Determine the [x, y] coordinate at the center of the cell enclosing the given text.  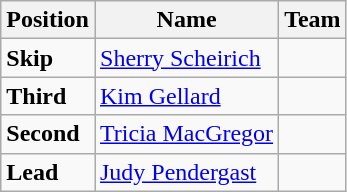
Second [48, 134]
Position [48, 20]
Lead [48, 172]
Judy Pendergast [186, 172]
Kim Gellard [186, 96]
Third [48, 96]
Sherry Scheirich [186, 58]
Skip [48, 58]
Team [313, 20]
Tricia MacGregor [186, 134]
Name [186, 20]
